Scan for the cell matching the given text and deliver its [X, Y] coordinate at center. 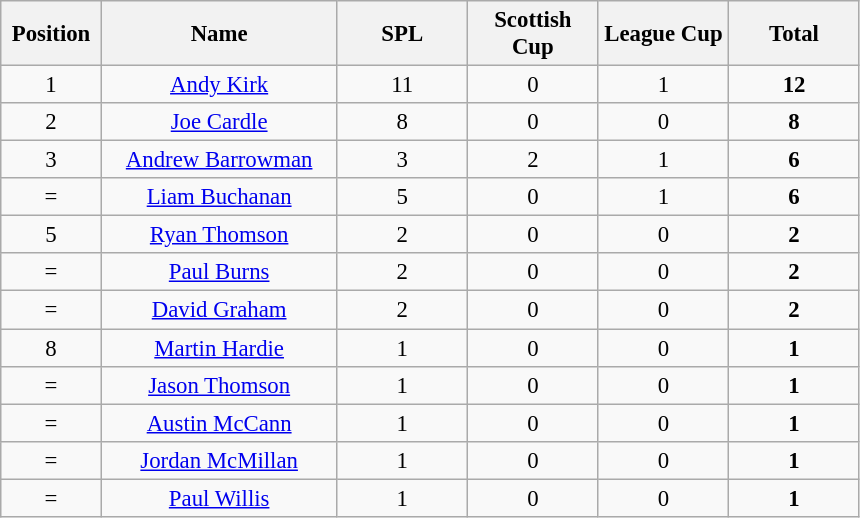
Liam Buchanan [219, 197]
League Cup [664, 34]
David Graham [219, 310]
Scottish Cup [534, 34]
Jordan McMillan [219, 460]
11 [402, 85]
Ryan Thomson [219, 235]
Total [794, 34]
Jason Thomson [219, 385]
Andrew Barrowman [219, 160]
Name [219, 34]
Austin McCann [219, 423]
12 [794, 85]
SPL [402, 34]
Position [52, 34]
Andy Kirk [219, 85]
Joe Cardle [219, 122]
Paul Willis [219, 498]
Paul Burns [219, 273]
Martin Hardie [219, 348]
